Return the [x, y] coordinate for the center point of the cell that contains the specified text.  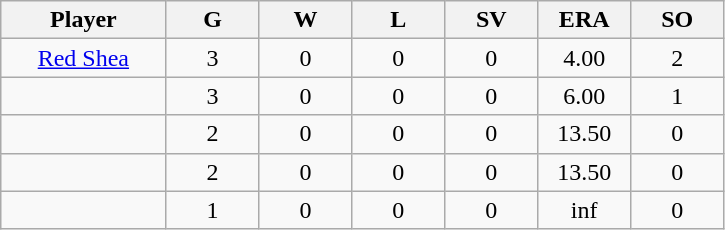
6.00 [584, 96]
SV [492, 20]
ERA [584, 20]
4.00 [584, 58]
L [398, 20]
inf [584, 210]
Red Shea [84, 58]
W [306, 20]
Player [84, 20]
SO [678, 20]
G [212, 20]
